Detect which cell encompasses the target text, then output its [X, Y] center coordinate. 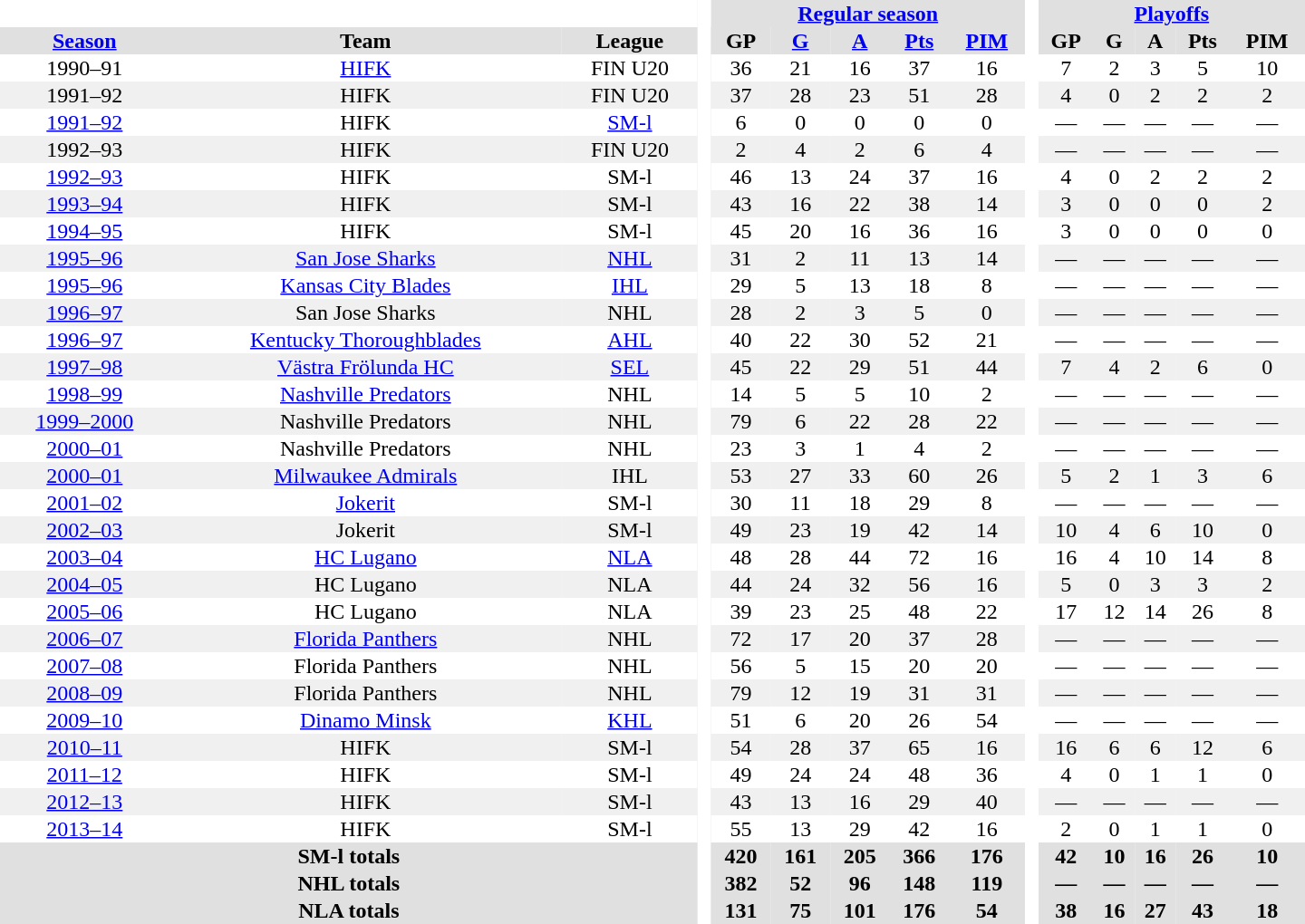
420 [741, 856]
148 [920, 883]
2011–12 [85, 775]
1998–99 [85, 394]
1990–91 [85, 68]
119 [986, 883]
KHL [630, 720]
Västra Frölunda HC [366, 367]
33 [860, 476]
382 [741, 883]
2009–10 [85, 720]
League [630, 41]
161 [800, 856]
NLA totals [349, 910]
53 [741, 476]
2004–05 [85, 584]
366 [920, 856]
Kansas City Blades [366, 285]
46 [741, 177]
2006–07 [85, 639]
Team [366, 41]
65 [920, 747]
131 [741, 910]
Playoffs [1172, 14]
2010–11 [85, 747]
2013–14 [85, 829]
39 [741, 611]
2003–04 [85, 557]
2008–09 [85, 693]
Dinamo Minsk [366, 720]
Season [85, 41]
15 [860, 666]
Regular season [868, 14]
2002–03 [85, 530]
2012–13 [85, 802]
75 [800, 910]
101 [860, 910]
1993–94 [85, 204]
Milwaukee Admirals [366, 476]
55 [741, 829]
SM-l totals [349, 856]
1999–2000 [85, 421]
SEL [630, 367]
NHL totals [349, 883]
1994–95 [85, 231]
205 [860, 856]
2007–08 [85, 666]
96 [860, 883]
Kentucky Thoroughblades [366, 340]
25 [860, 611]
32 [860, 584]
1997–98 [85, 367]
AHL [630, 340]
60 [920, 476]
2005–06 [85, 611]
2001–02 [85, 503]
